Capture the cell that displays the provided text and extract its [X, Y] central coordinate. 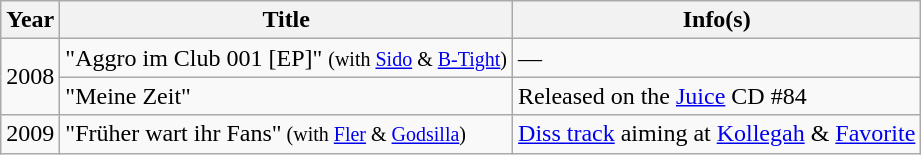
Info(s) [717, 20]
Year [30, 20]
Released on the Juice CD #84 [717, 96]
"Meine Zeit" [286, 96]
Diss track aiming at Kollegah & Favorite [717, 134]
2008 [30, 77]
"Früher wart ihr Fans" (with Fler & Godsilla) [286, 134]
— [717, 58]
2009 [30, 134]
Title [286, 20]
"Aggro im Club 001 [EP]" (with Sido & B-Tight) [286, 58]
